Provide the (X, Y) coordinate of the cell's center where the given text is located.  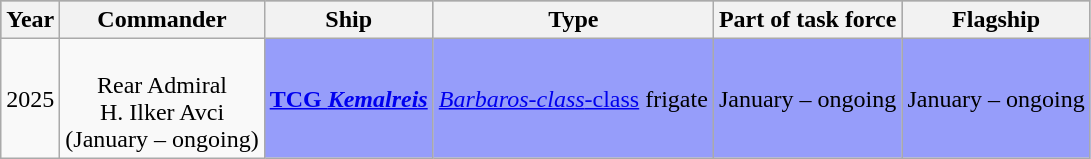
TCG Kemalreis (348, 98)
Rear Admiral H. Ilker Avci(January – ongoing) (162, 98)
2025 (30, 98)
Part of task force (808, 20)
Type (573, 20)
Flagship (996, 20)
Barbaros-class-class frigate (573, 98)
Year (30, 20)
Ship (348, 20)
Commander (162, 20)
